Extract the (X, Y) coordinate from the center of the cell holding the provided text.  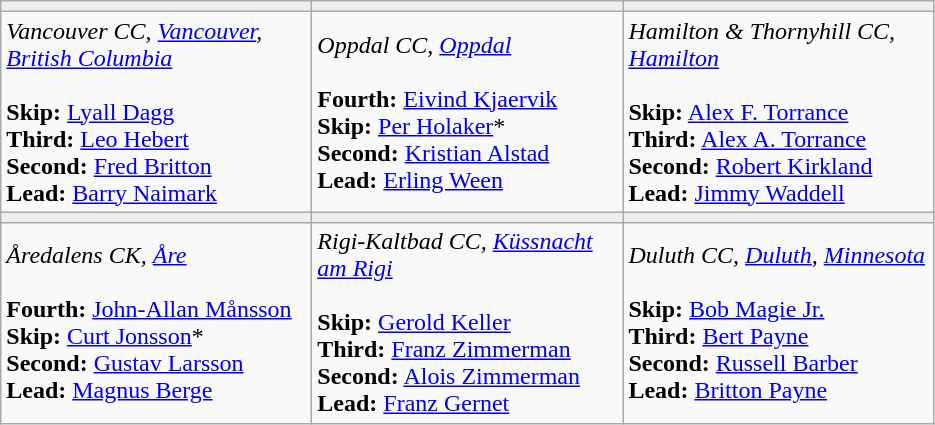
Åredalens CK, ÅreFourth: John-Allan Månsson Skip: Curt Jonsson* Second: Gustav Larsson Lead: Magnus Berge (156, 323)
Rigi-Kaltbad CC, Küssnacht am RigiSkip: Gerold Keller Third: Franz Zimmerman Second: Alois Zimmerman Lead: Franz Gernet (468, 323)
Duluth CC, Duluth, Minnesota Skip: Bob Magie Jr. Third: Bert Payne Second: Russell Barber Lead: Britton Payne (778, 323)
Oppdal CC, OppdalFourth: Eivind Kjaervik Skip: Per Holaker* Second: Kristian Alstad Lead: Erling Ween (468, 112)
Hamilton & Thornyhill CC, HamiltonSkip: Alex F. Torrance Third: Alex A. Torrance Second: Robert Kirkland Lead: Jimmy Waddell (778, 112)
Vancouver CC, Vancouver, British Columbia Skip: Lyall Dagg Third: Leo Hebert Second: Fred Britton Lead: Barry Naimark (156, 112)
